Return the [x, y] coordinate for the center point of the cell that contains the specified text.  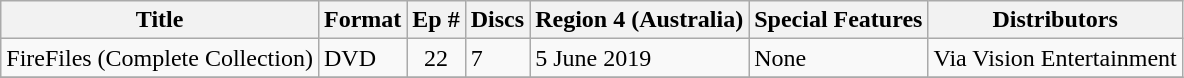
None [838, 58]
FireFiles (Complete Collection) [160, 58]
7 [497, 58]
Special Features [838, 20]
Title [160, 20]
5 June 2019 [640, 58]
Format [362, 20]
22 [436, 58]
Distributors [1055, 20]
Via Vision Entertainment [1055, 58]
Discs [497, 20]
DVD [362, 58]
Ep # [436, 20]
Region 4 (Australia) [640, 20]
